Scan for the cell matching the given text and deliver its (X, Y) coordinate at center. 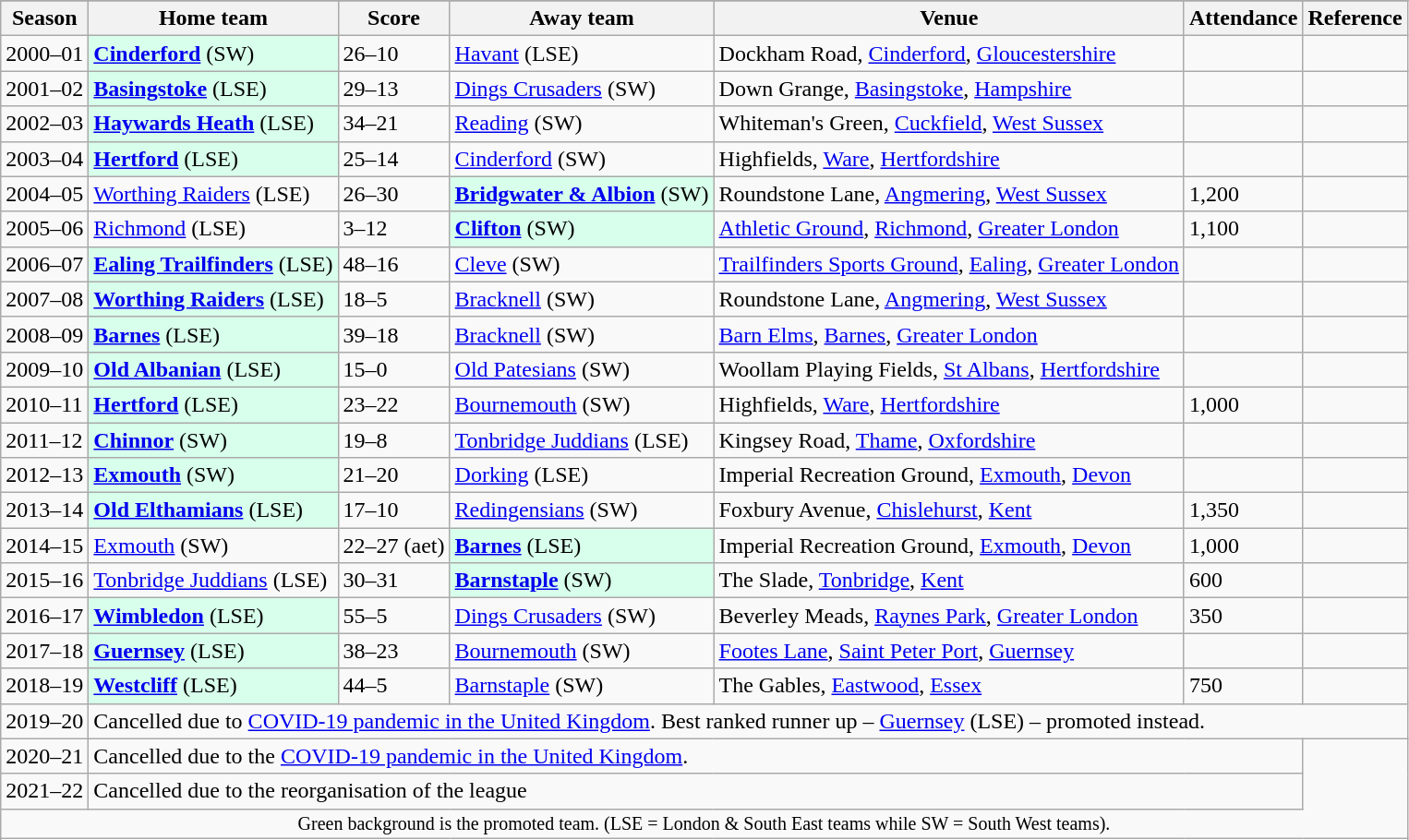
Westcliff (LSE) (213, 686)
Foxbury Avenue, Chislehurst, Kent (949, 510)
Clifton (SW) (582, 229)
29–13 (393, 89)
23–22 (393, 404)
25–14 (393, 159)
Bridgwater & Albion (SW) (582, 194)
44–5 (393, 686)
Woollam Playing Fields, St Albans, Hertfordshire (949, 369)
Basingstoke (LSE) (213, 89)
2006–07 (44, 264)
2014–15 (44, 546)
Wimbledon (LSE) (213, 616)
Cancelled due to the reorganisation of the league (696, 791)
1,200 (1243, 194)
2007–08 (44, 299)
2001–02 (44, 89)
2008–09 (44, 334)
2016–17 (44, 616)
26–10 (393, 54)
Reading (SW) (582, 124)
2012–13 (44, 475)
Athletic Ground, Richmond, Greater London (949, 229)
38–23 (393, 651)
Dockham Road, Cinderford, Gloucestershire (949, 54)
Reference (1355, 18)
2013–14 (44, 510)
Attendance (1243, 18)
Kingsey Road, Thame, Oxfordshire (949, 440)
34–21 (393, 124)
The Gables, Eastwood, Essex (949, 686)
600 (1243, 581)
Score (393, 18)
Season (44, 18)
750 (1243, 686)
48–16 (393, 264)
Barn Elms, Barnes, Greater London (949, 334)
Richmond (LSE) (213, 229)
3–12 (393, 229)
2000–01 (44, 54)
22–27 (aet) (393, 546)
2011–12 (44, 440)
Haywards Heath (LSE) (213, 124)
350 (1243, 616)
Cancelled due to COVID-19 pandemic in the United Kingdom. Best ranked runner up – Guernsey (LSE) – promoted instead. (748, 721)
2009–10 (44, 369)
2010–11 (44, 404)
2021–22 (44, 791)
Trailfinders Sports Ground, Ealing, Greater London (949, 264)
26–30 (393, 194)
39–18 (393, 334)
Dorking (LSE) (582, 475)
55–5 (393, 616)
2019–20 (44, 721)
Old Patesians (SW) (582, 369)
17–10 (393, 510)
Home team (213, 18)
1,100 (1243, 229)
Old Elthamians (LSE) (213, 510)
Chinnor (SW) (213, 440)
2004–05 (44, 194)
Green background is the promoted team. (LSE = London & South East teams while SW = South West teams). (704, 823)
19–8 (393, 440)
2018–19 (44, 686)
21–20 (393, 475)
The Slade, Tonbridge, Kent (949, 581)
Down Grange, Basingstoke, Hampshire (949, 89)
2005–06 (44, 229)
2020–21 (44, 756)
Cleve (SW) (582, 264)
1,350 (1243, 510)
Guernsey (LSE) (213, 651)
2003–04 (44, 159)
Redingensians (SW) (582, 510)
2017–18 (44, 651)
Ealing Trailfinders (LSE) (213, 264)
30–31 (393, 581)
Away team (582, 18)
Venue (949, 18)
Beverley Meads, Raynes Park, Greater London (949, 616)
Old Albanian (LSE) (213, 369)
Cancelled due to the COVID-19 pandemic in the United Kingdom. (696, 756)
15–0 (393, 369)
2002–03 (44, 124)
Footes Lane, Saint Peter Port, Guernsey (949, 651)
18–5 (393, 299)
Havant (LSE) (582, 54)
Whiteman's Green, Cuckfield, West Sussex (949, 124)
2015–16 (44, 581)
